Detect which cell encompasses the target text, then output its (x, y) center coordinate. 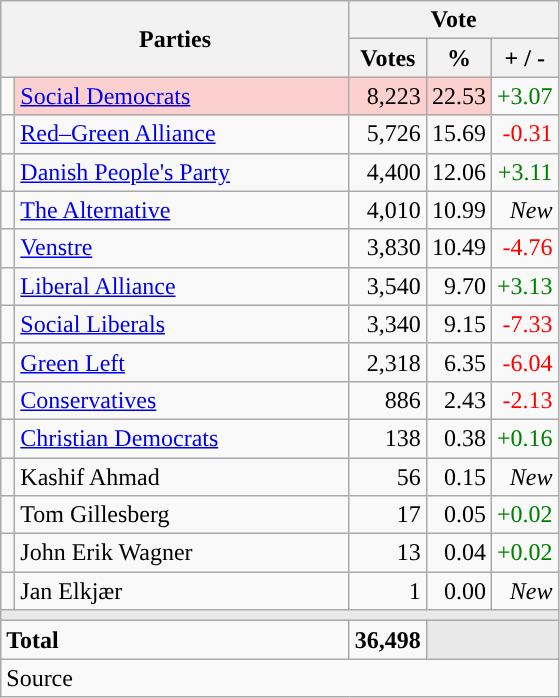
Kashif Ahmad (182, 477)
+ / - (524, 58)
10.99 (458, 210)
Green Left (182, 362)
5,726 (388, 134)
Jan Elkjær (182, 591)
9.70 (458, 286)
Danish People's Party (182, 172)
6.35 (458, 362)
Venstre (182, 248)
Votes (388, 58)
3,340 (388, 324)
0.15 (458, 477)
Liberal Alliance (182, 286)
1 (388, 591)
Christian Democrats (182, 438)
22.53 (458, 96)
56 (388, 477)
Tom Gillesberg (182, 515)
2.43 (458, 400)
4,010 (388, 210)
36,498 (388, 640)
Red–Green Alliance (182, 134)
0.38 (458, 438)
-4.76 (524, 248)
2,318 (388, 362)
-6.04 (524, 362)
886 (388, 400)
-2.13 (524, 400)
Source (280, 678)
0.04 (458, 553)
4,400 (388, 172)
The Alternative (182, 210)
13 (388, 553)
0.05 (458, 515)
3,540 (388, 286)
Social Liberals (182, 324)
0.00 (458, 591)
10.49 (458, 248)
Conservatives (182, 400)
+3.13 (524, 286)
9.15 (458, 324)
8,223 (388, 96)
% (458, 58)
Vote (454, 20)
Total (176, 640)
+0.16 (524, 438)
+3.07 (524, 96)
12.06 (458, 172)
3,830 (388, 248)
15.69 (458, 134)
Social Democrats (182, 96)
-0.31 (524, 134)
17 (388, 515)
138 (388, 438)
-7.33 (524, 324)
Parties (176, 39)
John Erik Wagner (182, 553)
+3.11 (524, 172)
